Identify which cell holds the provided text, then report its [x, y] central coordinate. 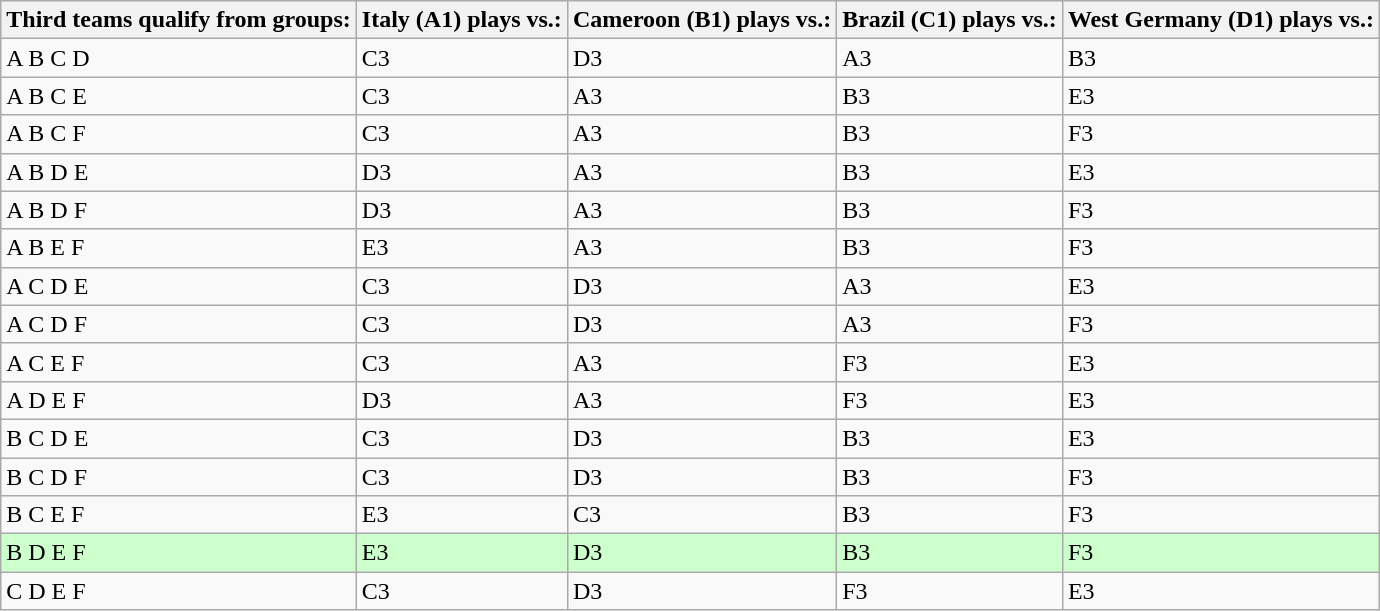
A B D E [179, 172]
B D E F [179, 553]
A B D F [179, 210]
Cameroon (B1) plays vs.: [702, 20]
A D E F [179, 400]
A C E F [179, 362]
A C D F [179, 324]
A B C E [179, 96]
Brazil (C1) plays vs.: [950, 20]
A B E F [179, 248]
C D E F [179, 591]
Third teams qualify from groups: [179, 20]
B C E F [179, 515]
Italy (A1) plays vs.: [462, 20]
A B C D [179, 58]
A C D E [179, 286]
B C D F [179, 477]
West Germany (D1) plays vs.: [1220, 20]
B C D E [179, 438]
A B C F [179, 134]
